Search for the cell housing the specified text and yield its (X, Y) center coordinate. 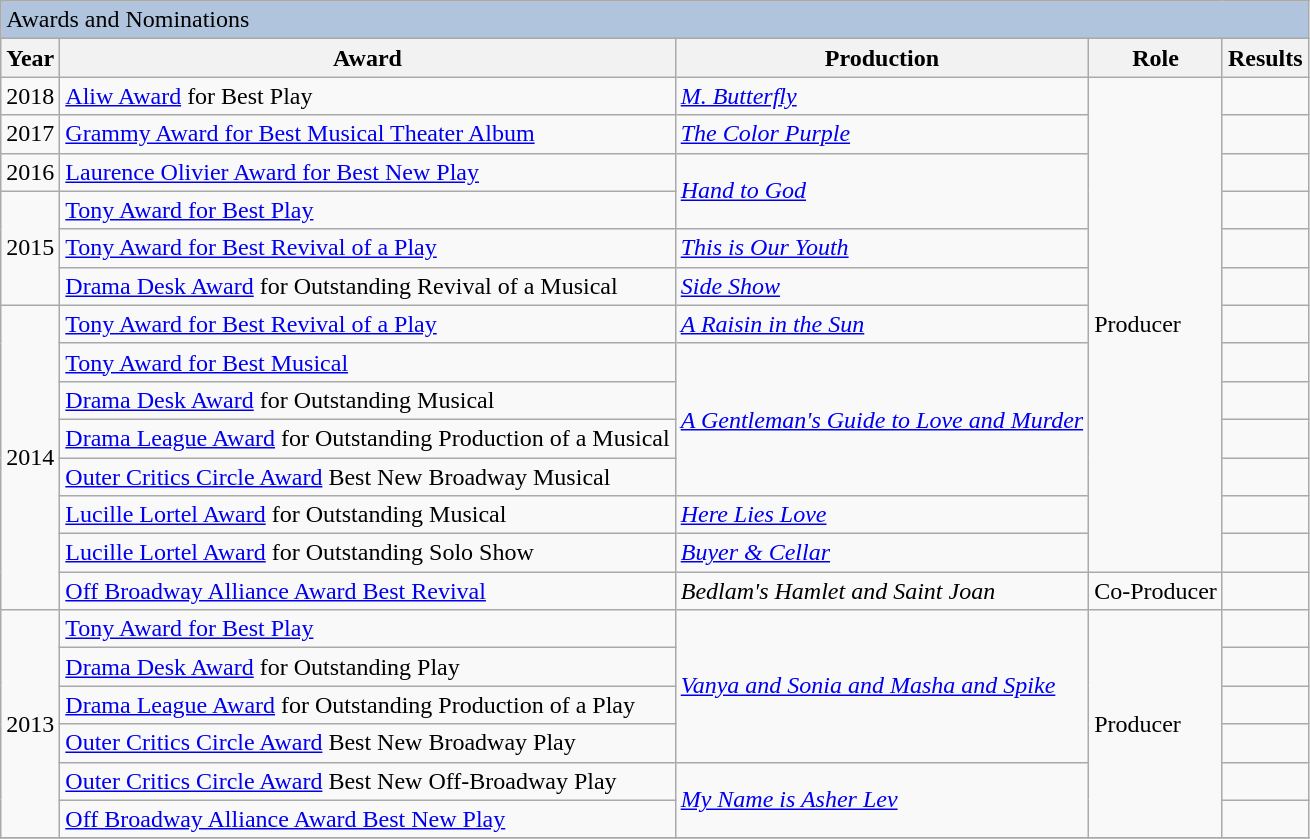
Vanya and Sonia and Masha and Spike (882, 686)
Lucille Lortel Award for Outstanding Solo Show (368, 553)
2018 (30, 96)
Lucille Lortel Award for Outstanding Musical (368, 515)
2015 (30, 248)
Awards and Nominations (654, 20)
Co-Producer (1156, 591)
A Raisin in the Sun (882, 324)
Drama Desk Award for Outstanding Musical (368, 400)
Drama League Award for Outstanding Production of a Play (368, 705)
This is Our Youth (882, 248)
Results (1265, 58)
Buyer & Cellar (882, 553)
Aliw Award for Best Play (368, 96)
2013 (30, 724)
2016 (30, 172)
Bedlam's Hamlet and Saint Joan (882, 591)
2014 (30, 457)
Tony Award for Best Musical (368, 362)
Role (1156, 58)
Hand to God (882, 191)
Outer Critics Circle Award Best New Off-Broadway Play (368, 781)
The Color Purple (882, 134)
Grammy Award for Best Musical Theater Album (368, 134)
Off Broadway Alliance Award Best Revival (368, 591)
Off Broadway Alliance Award Best New Play (368, 819)
Award (368, 58)
Here Lies Love (882, 515)
Drama Desk Award for Outstanding Revival of a Musical (368, 286)
Drama League Award for Outstanding Production of a Musical (368, 438)
M. Butterfly (882, 96)
2017 (30, 134)
Production (882, 58)
Year (30, 58)
A Gentleman's Guide to Love and Murder (882, 419)
Drama Desk Award for Outstanding Play (368, 667)
Side Show (882, 286)
Outer Critics Circle Award Best New Broadway Musical (368, 477)
Outer Critics Circle Award Best New Broadway Play (368, 743)
Laurence Olivier Award for Best New Play (368, 172)
My Name is Asher Lev (882, 800)
